Pinpoint the cell where the given text exists, returning its [x, y] midpoint coordinate. 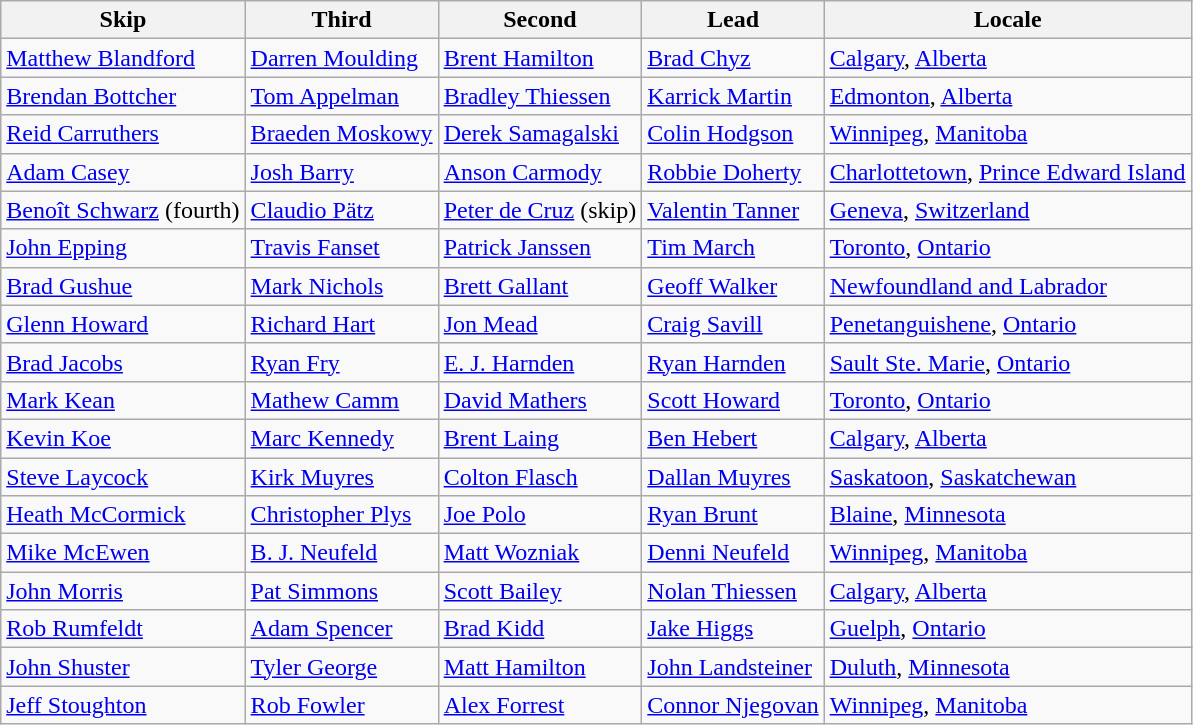
Mike McEwen [123, 553]
Blaine, Minnesota [1008, 515]
John Epping [123, 248]
B. J. Neufeld [342, 553]
Travis Fanset [342, 248]
Ryan Fry [342, 362]
Lead [733, 20]
Matthew Blandford [123, 58]
Ryan Brunt [733, 515]
Brad Gushue [123, 286]
Brent Laing [540, 438]
Geoff Walker [733, 286]
Denni Neufeld [733, 553]
Peter de Cruz (skip) [540, 210]
Saskatoon, Saskatchewan [1008, 477]
Ryan Harnden [733, 362]
Glenn Howard [123, 324]
Derek Samagalski [540, 134]
Tyler George [342, 667]
Connor Njegovan [733, 705]
Matt Wozniak [540, 553]
Kirk Muyres [342, 477]
Brent Hamilton [540, 58]
Heath McCormick [123, 515]
Valentin Tanner [733, 210]
Colton Flasch [540, 477]
Charlottetown, Prince Edward Island [1008, 172]
Alex Forrest [540, 705]
Robbie Doherty [733, 172]
Brad Kidd [540, 629]
Guelph, Ontario [1008, 629]
Jeff Stoughton [123, 705]
Mathew Camm [342, 400]
John Shuster [123, 667]
Newfoundland and Labrador [1008, 286]
Second [540, 20]
Mark Kean [123, 400]
Brendan Bottcher [123, 96]
Scott Bailey [540, 591]
Claudio Pätz [342, 210]
Patrick Janssen [540, 248]
Bradley Thiessen [540, 96]
Jon Mead [540, 324]
Kevin Koe [123, 438]
Dallan Muyres [733, 477]
Jake Higgs [733, 629]
Reid Carruthers [123, 134]
Brad Jacobs [123, 362]
E. J. Harnden [540, 362]
Joe Polo [540, 515]
John Morris [123, 591]
Josh Barry [342, 172]
John Landsteiner [733, 667]
David Mathers [540, 400]
Richard Hart [342, 324]
Third [342, 20]
Penetanguishene, Ontario [1008, 324]
Duluth, Minnesota [1008, 667]
Tim March [733, 248]
Benoît Schwarz (fourth) [123, 210]
Ben Hebert [733, 438]
Geneva, Switzerland [1008, 210]
Edmonton, Alberta [1008, 96]
Matt Hamilton [540, 667]
Tom Appelman [342, 96]
Nolan Thiessen [733, 591]
Adam Spencer [342, 629]
Locale [1008, 20]
Karrick Martin [733, 96]
Mark Nichols [342, 286]
Anson Carmody [540, 172]
Rob Rumfeldt [123, 629]
Adam Casey [123, 172]
Skip [123, 20]
Steve Laycock [123, 477]
Brad Chyz [733, 58]
Sault Ste. Marie, Ontario [1008, 362]
Marc Kennedy [342, 438]
Rob Fowler [342, 705]
Darren Moulding [342, 58]
Scott Howard [733, 400]
Colin Hodgson [733, 134]
Craig Savill [733, 324]
Pat Simmons [342, 591]
Braeden Moskowy [342, 134]
Christopher Plys [342, 515]
Brett Gallant [540, 286]
